From the cell containing the given text, extract its center point as (x, y) coordinate. 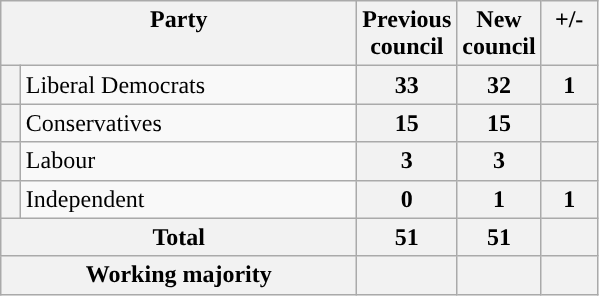
Labour (188, 161)
New council (499, 34)
32 (499, 85)
Independent (188, 199)
Working majority (179, 275)
Conservatives (188, 123)
Total (179, 237)
Previous council (407, 34)
+/- (569, 34)
0 (407, 199)
Liberal Democrats (188, 85)
Party (179, 34)
33 (407, 85)
